Return the (x, y) coordinate for the center point of the cell that contains the specified text.  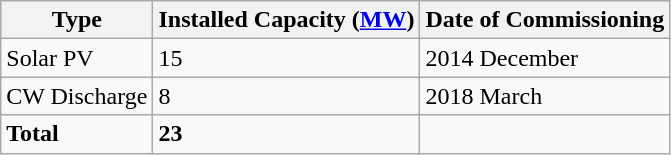
Type (77, 20)
Date of Commissioning (545, 20)
23 (286, 134)
2014 December (545, 58)
8 (286, 96)
Installed Capacity (MW) (286, 20)
Total (77, 134)
CW Discharge (77, 96)
Solar PV (77, 58)
2018 March (545, 96)
15 (286, 58)
